Determine the (x, y) coordinate at the center of the cell enclosing the given text.  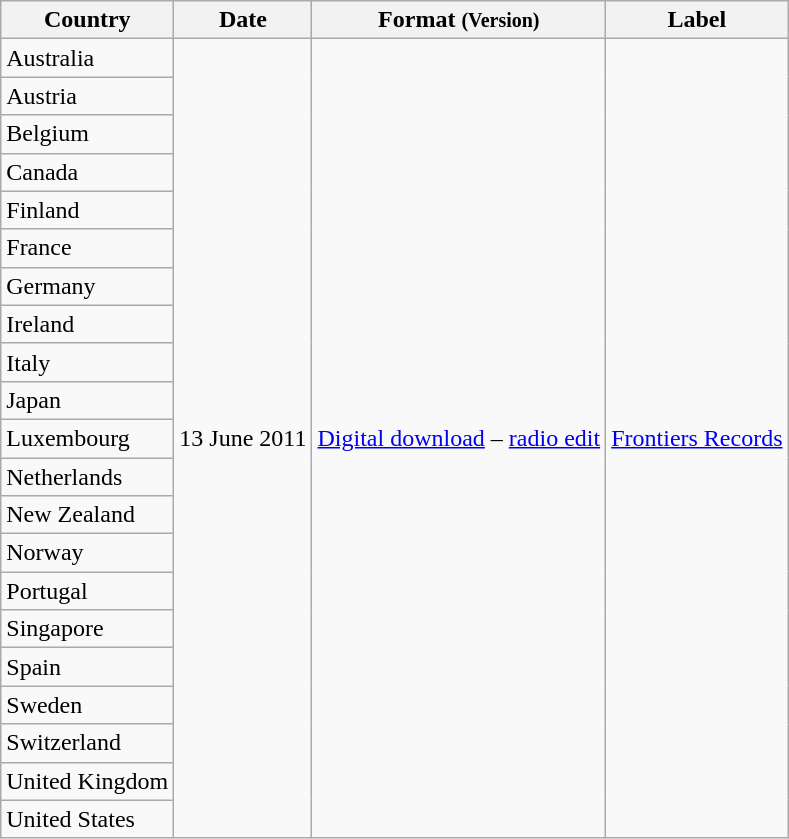
Finland (88, 210)
United Kingdom (88, 781)
Italy (88, 362)
New Zealand (88, 515)
13 June 2011 (243, 438)
Luxembourg (88, 438)
Australia (88, 58)
Germany (88, 286)
Format (Version) (459, 20)
Portugal (88, 591)
Date (243, 20)
Canada (88, 172)
United States (88, 819)
Norway (88, 553)
Belgium (88, 134)
Austria (88, 96)
Digital download – radio edit (459, 438)
Netherlands (88, 477)
Singapore (88, 629)
France (88, 248)
Frontiers Records (697, 438)
Switzerland (88, 743)
Label (697, 20)
Ireland (88, 324)
Country (88, 20)
Sweden (88, 705)
Japan (88, 400)
Spain (88, 667)
